Capture the cell that displays the provided text and extract its (x, y) central coordinate. 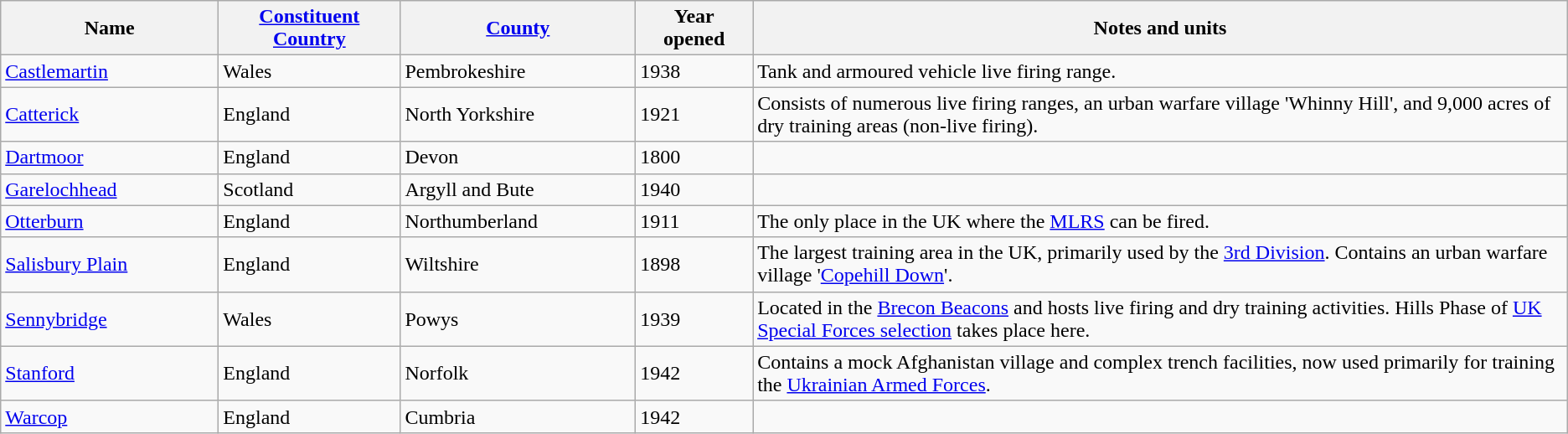
Yearopened (694, 28)
Otterburn (110, 221)
Powys (518, 318)
1939 (694, 318)
Located in the Brecon Beacons and hosts live firing and dry training activities. Hills Phase of UK Special Forces selection takes place here. (1161, 318)
Castlemartin (110, 71)
Consists of numerous live firing ranges, an urban warfare village 'Whinny Hill', and 9,000 acres of dry training areas (non-live firing). (1161, 114)
Salisbury Plain (110, 265)
Tank and armoured vehicle live firing range. (1161, 71)
Dartmoor (110, 158)
1938 (694, 71)
Name (110, 28)
ConstituentCountry (310, 28)
Northumberland (518, 221)
The largest training area in the UK, primarily used by the 3rd Division. Contains an urban warfare village 'Copehill Down'. (1161, 265)
Cumbria (518, 416)
Stanford (110, 374)
County (518, 28)
Warcop (110, 416)
Pembrokeshire (518, 71)
Scotland (310, 189)
North Yorkshire (518, 114)
Norfolk (518, 374)
1898 (694, 265)
1921 (694, 114)
1940 (694, 189)
1911 (694, 221)
Catterick (110, 114)
Devon (518, 158)
Sennybridge (110, 318)
Argyll and Bute (518, 189)
Garelochhead (110, 189)
Notes and units (1161, 28)
Wiltshire (518, 265)
The only place in the UK where the MLRS can be fired. (1161, 221)
1800 (694, 158)
Contains a mock Afghanistan village and complex trench facilities, now used primarily for training the Ukrainian Armed Forces. (1161, 374)
